Identify which cell holds the provided text, then report its [x, y] central coordinate. 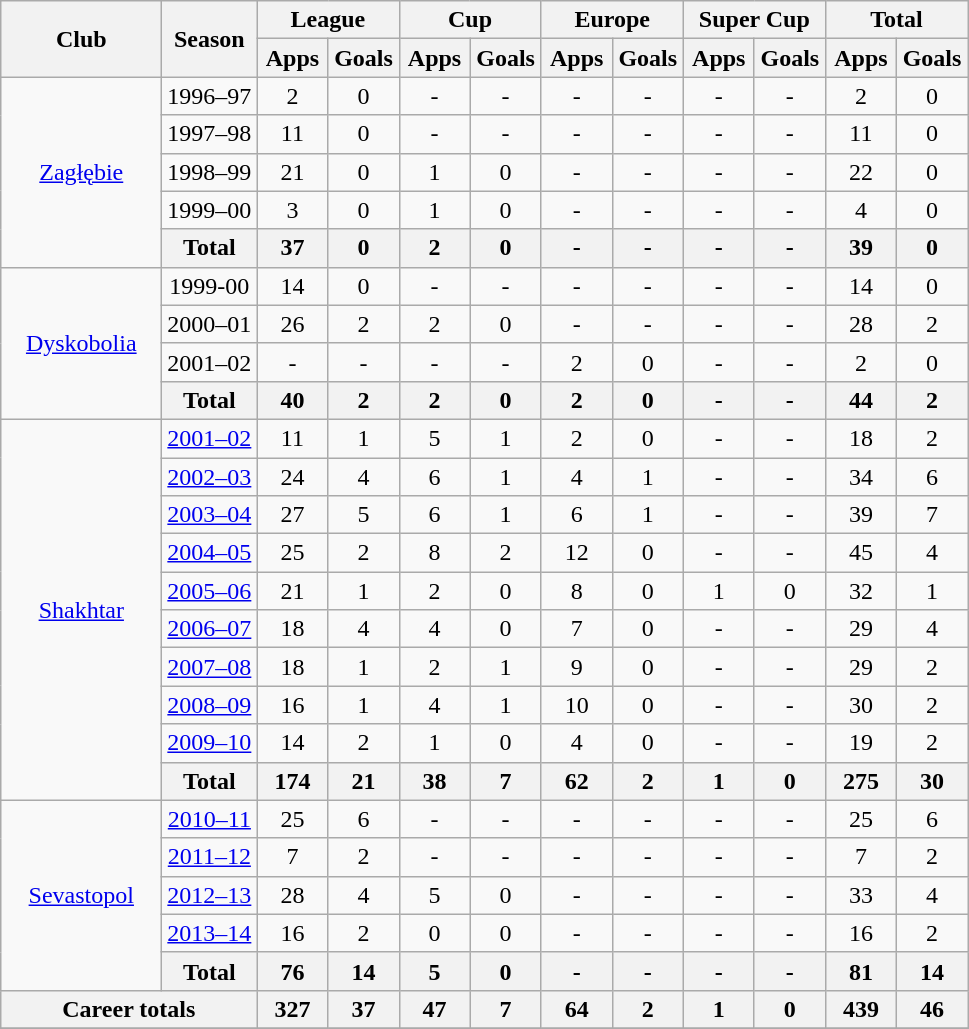
46 [932, 1009]
327 [292, 1009]
1996–97 [210, 96]
19 [860, 743]
Super Cup [754, 20]
33 [860, 895]
League [328, 20]
Season [210, 39]
Career totals [129, 1009]
174 [292, 781]
62 [576, 781]
Sevastopol [82, 895]
2013–14 [210, 933]
2008–09 [210, 705]
Europe [612, 20]
2006–07 [210, 629]
2012–13 [210, 895]
3 [292, 210]
Shakhtar [82, 610]
1997–98 [210, 134]
1999-00 [210, 286]
24 [292, 477]
81 [860, 971]
9 [576, 667]
275 [860, 781]
44 [860, 400]
2004–05 [210, 553]
2009–10 [210, 743]
22 [860, 172]
2007–08 [210, 667]
34 [860, 477]
76 [292, 971]
Zagłębie [82, 172]
2005–06 [210, 591]
2010–11 [210, 819]
47 [434, 1009]
1998–99 [210, 172]
439 [860, 1009]
1999–00 [210, 210]
64 [576, 1009]
38 [434, 781]
40 [292, 400]
2003–04 [210, 515]
2011–12 [210, 857]
Dyskobolia [82, 343]
45 [860, 553]
26 [292, 324]
2000–01 [210, 324]
Cup [470, 20]
2002–03 [210, 477]
12 [576, 553]
32 [860, 591]
Club [82, 39]
27 [292, 515]
10 [576, 705]
